From the cell containing the given text, extract its center point as [X, Y] coordinate. 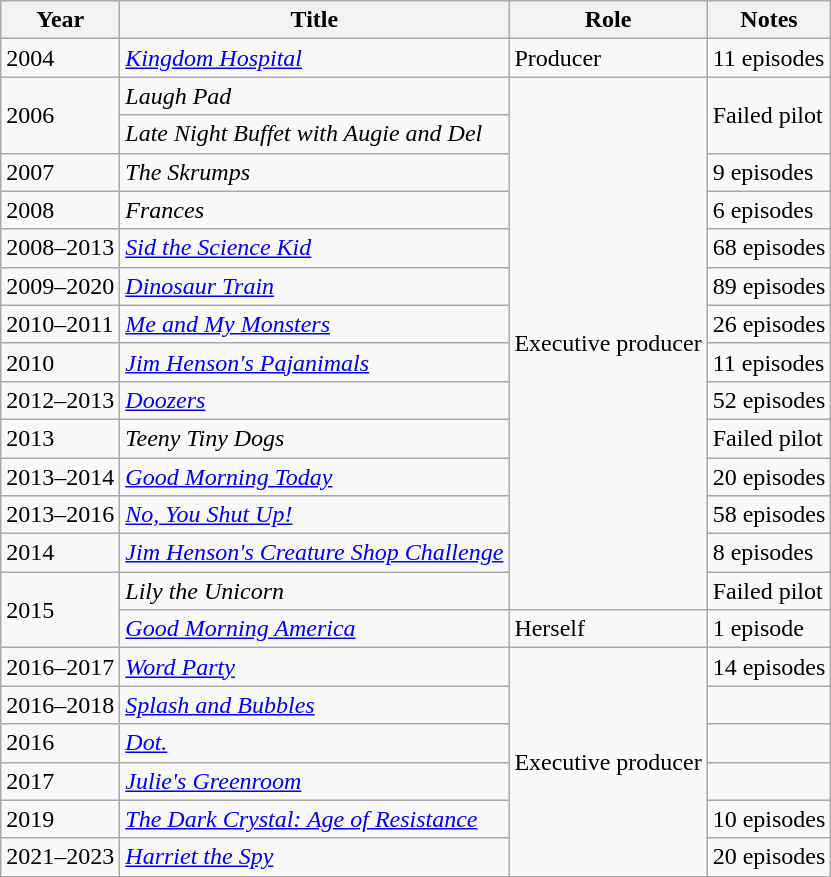
The Skrumps [314, 172]
10 episodes [769, 819]
2017 [60, 781]
Splash and Bubbles [314, 705]
2016–2018 [60, 705]
2010 [60, 362]
2016–2017 [60, 667]
Notes [769, 20]
No, You Shut Up! [314, 515]
Jim Henson's Pajanimals [314, 362]
2015 [60, 610]
Me and My Monsters [314, 324]
58 episodes [769, 515]
2013–2016 [60, 515]
2008 [60, 210]
Lily the Unicorn [314, 591]
Good Morning Today [314, 477]
Herself [608, 629]
6 episodes [769, 210]
2007 [60, 172]
Laugh Pad [314, 96]
Julie's Greenroom [314, 781]
Role [608, 20]
2010–2011 [60, 324]
Jim Henson's Creature Shop Challenge [314, 553]
2019 [60, 819]
Producer [608, 58]
26 episodes [769, 324]
2013–2014 [60, 477]
2006 [60, 115]
89 episodes [769, 286]
Good Morning America [314, 629]
Late Night Buffet with Augie and Del [314, 134]
Teeny Tiny Dogs [314, 438]
The Dark Crystal: Age of Resistance [314, 819]
2008–2013 [60, 248]
Year [60, 20]
2004 [60, 58]
2012–2013 [60, 400]
Frances [314, 210]
14 episodes [769, 667]
68 episodes [769, 248]
8 episodes [769, 553]
Sid the Science Kid [314, 248]
Doozers [314, 400]
2009–2020 [60, 286]
Word Party [314, 667]
Dot. [314, 743]
2016 [60, 743]
1 episode [769, 629]
52 episodes [769, 400]
2014 [60, 553]
Dinosaur Train [314, 286]
Harriet the Spy [314, 857]
Kingdom Hospital [314, 58]
Title [314, 20]
9 episodes [769, 172]
2021–2023 [60, 857]
2013 [60, 438]
